Return (X, Y) of the center of cell containing provided text 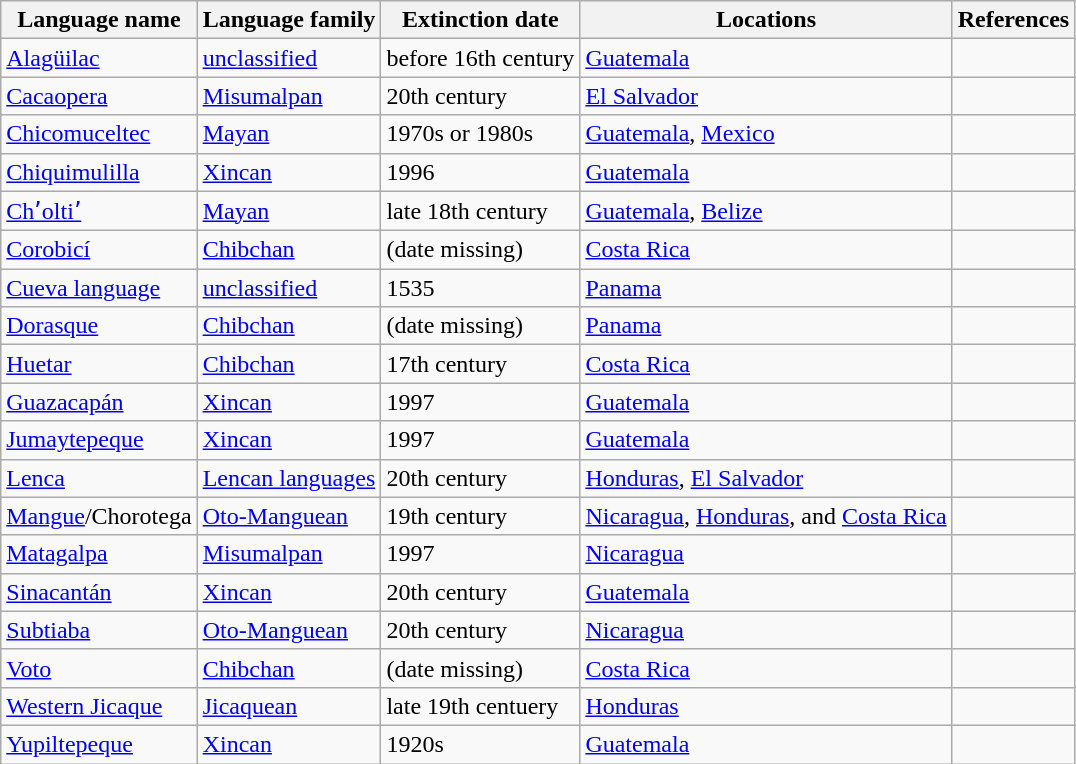
Jumaytepeque (99, 440)
Honduras, El Salvador (766, 478)
17th century (480, 364)
Lenca (99, 478)
Voto (99, 668)
Language name (99, 20)
before 16th century (480, 58)
1920s (480, 744)
El Salvador (766, 96)
Sinacantán (99, 592)
19th century (480, 516)
1996 (480, 172)
Cueva language (99, 288)
Subtiaba (99, 630)
Jicaquean (289, 706)
Chicomuceltec (99, 134)
Yupiltepeque (99, 744)
1970s or 1980s (480, 134)
Western Jicaque (99, 706)
Cacaopera (99, 96)
Alagüilac (99, 58)
1535 (480, 288)
Dorasque (99, 326)
Guazacapán (99, 402)
Guatemala, Mexico (766, 134)
Lencan languages (289, 478)
Extinction date (480, 20)
Mangue/Chorotega (99, 516)
Honduras (766, 706)
Chʼoltiʼ (99, 211)
late 18th century (480, 211)
References (1014, 20)
Corobicí (99, 250)
Language family (289, 20)
Chiquimulilla (99, 172)
Locations (766, 20)
Nicaragua, Honduras, and Costa Rica (766, 516)
late 19th centuery (480, 706)
Matagalpa (99, 554)
Huetar (99, 364)
Guatemala, Belize (766, 211)
